Detect which cell encompasses the target text, then output its [x, y] center coordinate. 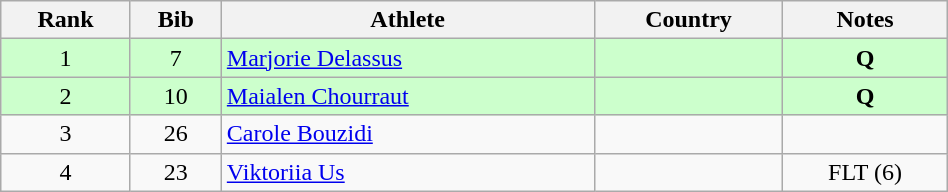
Bib [176, 20]
23 [176, 172]
FLT (6) [865, 172]
3 [66, 134]
1 [66, 58]
Rank [66, 20]
Marjorie Delassus [408, 58]
10 [176, 96]
Country [688, 20]
Carole Bouzidi [408, 134]
Maialen Chourraut [408, 96]
Viktoriia Us [408, 172]
2 [66, 96]
Athlete [408, 20]
Notes [865, 20]
4 [66, 172]
7 [176, 58]
26 [176, 134]
